Detect which cell encompasses the target text, then output its (x, y) center coordinate. 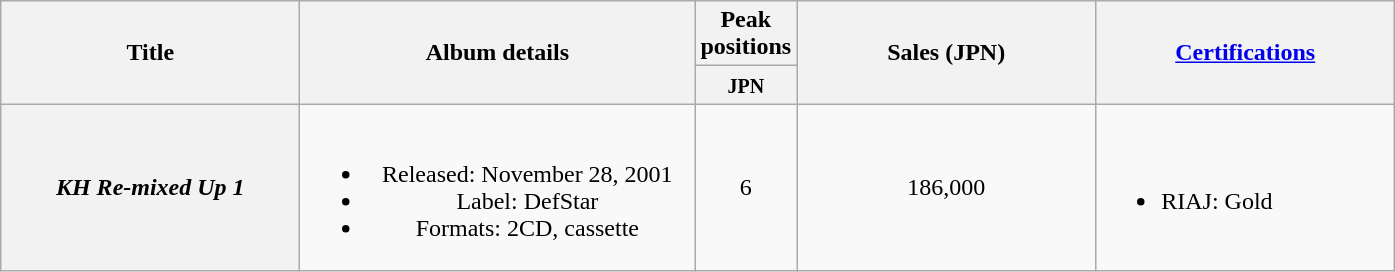
6 (746, 188)
Title (150, 52)
Album details (498, 52)
Sales (JPN) (946, 52)
Peak positions (746, 34)
KH Re-mixed Up 1 (150, 188)
186,000 (946, 188)
JPN (746, 85)
Certifications (1246, 52)
Released: November 28, 2001Label: DefStarFormats: 2CD, cassette (498, 188)
RIAJ: Gold (1246, 188)
